Output the [X, Y] coordinate of the center of the cell containing the given text.  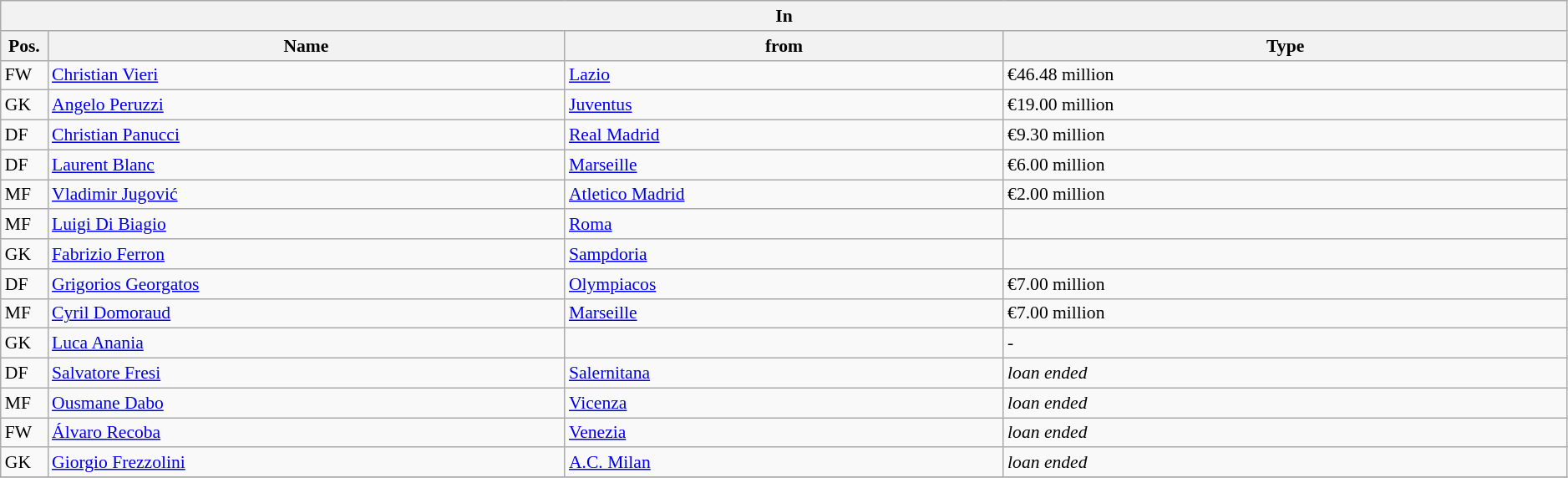
Salernitana [784, 374]
In [784, 16]
Luigi Di Biagio [306, 225]
Venezia [784, 433]
Angelo Peruzzi [306, 105]
Christian Vieri [306, 75]
€46.48 million [1285, 75]
€19.00 million [1285, 105]
Ousmane Dabo [306, 403]
Roma [784, 225]
Álvaro Recoba [306, 433]
Giorgio Frezzolini [306, 463]
Laurent Blanc [306, 165]
Fabrizio Ferron [306, 254]
Sampdoria [784, 254]
from [784, 46]
Lazio [784, 75]
Christian Panucci [306, 135]
Cyril Domoraud [306, 313]
Vicenza [784, 403]
€9.30 million [1285, 135]
€6.00 million [1285, 165]
Grigorios Georgatos [306, 284]
- [1285, 343]
Olympiacos [784, 284]
A.C. Milan [784, 463]
Name [306, 46]
Luca Anania [306, 343]
€2.00 million [1285, 195]
Pos. [24, 46]
Real Madrid [784, 135]
Atletico Madrid [784, 195]
Type [1285, 46]
Vladimir Jugović [306, 195]
Juventus [784, 105]
Salvatore Fresi [306, 374]
